From the cell containing the given text, extract its center point as [x, y] coordinate. 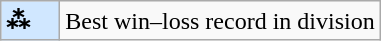
⁂ [30, 21]
Best win–loss record in division [220, 21]
